Output the (X, Y) coordinate of the center of the cell containing the given text.  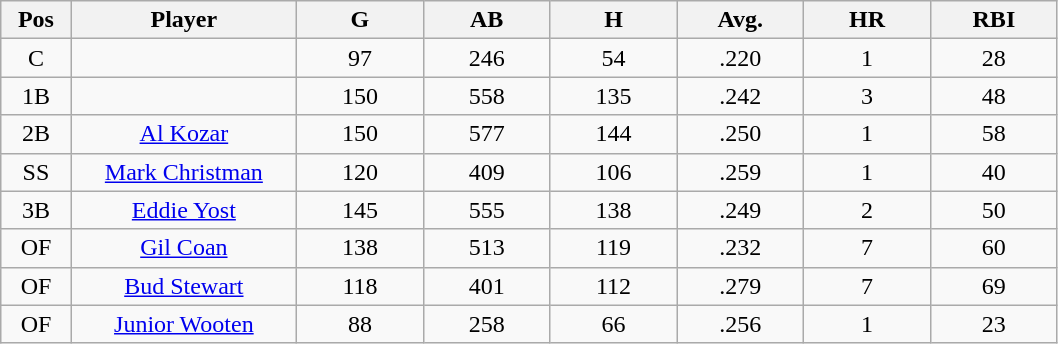
Avg. (740, 20)
409 (486, 172)
558 (486, 96)
.259 (740, 172)
.256 (740, 324)
58 (994, 134)
555 (486, 210)
106 (614, 172)
88 (360, 324)
2B (36, 134)
513 (486, 248)
246 (486, 58)
Pos (36, 20)
54 (614, 58)
.249 (740, 210)
48 (994, 96)
28 (994, 58)
3 (868, 96)
.220 (740, 58)
Mark Christman (184, 172)
120 (360, 172)
23 (994, 324)
H (614, 20)
Player (184, 20)
577 (486, 134)
HR (868, 20)
258 (486, 324)
G (360, 20)
3B (36, 210)
Eddie Yost (184, 210)
66 (614, 324)
.250 (740, 134)
112 (614, 286)
97 (360, 58)
50 (994, 210)
401 (486, 286)
.242 (740, 96)
Al Kozar (184, 134)
119 (614, 248)
118 (360, 286)
C (36, 58)
69 (994, 286)
.279 (740, 286)
144 (614, 134)
RBI (994, 20)
1B (36, 96)
135 (614, 96)
Gil Coan (184, 248)
40 (994, 172)
AB (486, 20)
Junior Wooten (184, 324)
2 (868, 210)
.232 (740, 248)
145 (360, 210)
Bud Stewart (184, 286)
60 (994, 248)
SS (36, 172)
